From the cell containing the given text, extract its center point as [X, Y] coordinate. 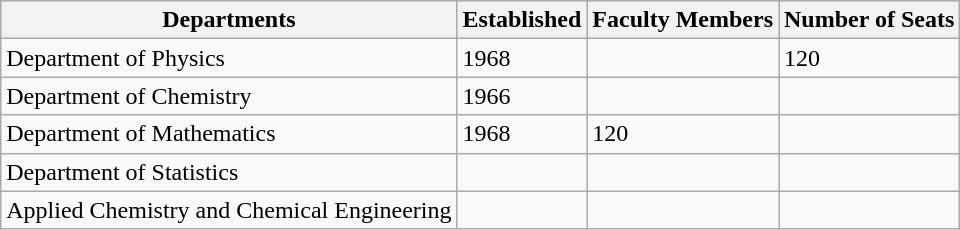
Departments [229, 20]
Established [522, 20]
Department of Chemistry [229, 96]
Faculty Members [683, 20]
Department of Physics [229, 58]
Number of Seats [868, 20]
Department of Mathematics [229, 134]
Department of Statistics [229, 172]
Applied Chemistry and Chemical Engineering [229, 210]
1966 [522, 96]
